Find where the given text appears and provide that cell's center as (x, y) coordinate. 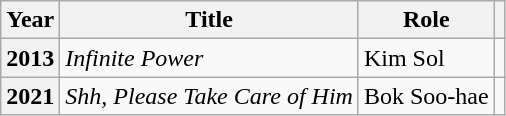
Kim Sol (426, 58)
2021 (30, 96)
Infinite Power (210, 58)
Role (426, 20)
Title (210, 20)
2013 (30, 58)
Bok Soo-hae (426, 96)
Year (30, 20)
Shh, Please Take Care of Him (210, 96)
